Search for the cell housing the specified text and yield its (X, Y) center coordinate. 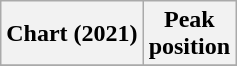
Chart (2021) (72, 34)
Peakposition (189, 34)
